Pinpoint the cell where the given text exists, returning its (x, y) midpoint coordinate. 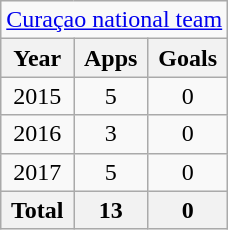
Year (38, 58)
Curaçao national team (114, 20)
Apps (111, 58)
13 (111, 210)
2016 (38, 134)
2015 (38, 96)
2017 (38, 172)
3 (111, 134)
Goals (188, 58)
Total (38, 210)
